Find where the given text appears and provide that cell's center as [X, Y] coordinate. 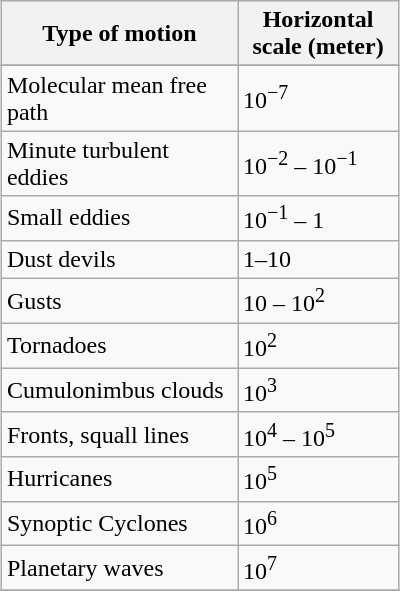
Tornadoes [119, 346]
104 – 105 [318, 434]
10 – 102 [318, 302]
Horizontal scale (meter) [318, 34]
Synoptic Cyclones [119, 524]
10−7 [318, 98]
Gusts [119, 302]
10−1 – 1 [318, 218]
102 [318, 346]
Minute turbulent eddies [119, 164]
Planetary waves [119, 568]
10−2 – 10−1 [318, 164]
103 [318, 390]
105 [318, 480]
1–10 [318, 259]
Dust devils [119, 259]
Cumulonimbus clouds [119, 390]
Fronts, squall lines [119, 434]
Type of motion [119, 34]
106 [318, 524]
Hurricanes [119, 480]
Molecular mean free path [119, 98]
Small eddies [119, 218]
107 [318, 568]
